Locate the cell with the specified text and output its (x, y) center coordinate. 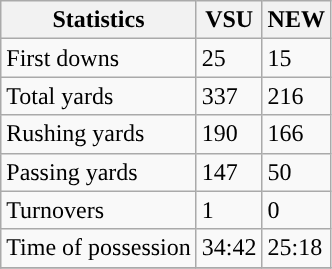
Turnovers (99, 210)
50 (296, 172)
34:42 (229, 248)
Rushing yards (99, 134)
0 (296, 210)
25:18 (296, 248)
Passing yards (99, 172)
First downs (99, 58)
190 (229, 134)
25 (229, 58)
1 (229, 210)
216 (296, 96)
337 (229, 96)
166 (296, 134)
147 (229, 172)
Time of possession (99, 248)
Statistics (99, 20)
VSU (229, 20)
NEW (296, 20)
Total yards (99, 96)
15 (296, 58)
